Scan for the cell matching the given text and deliver its (X, Y) coordinate at center. 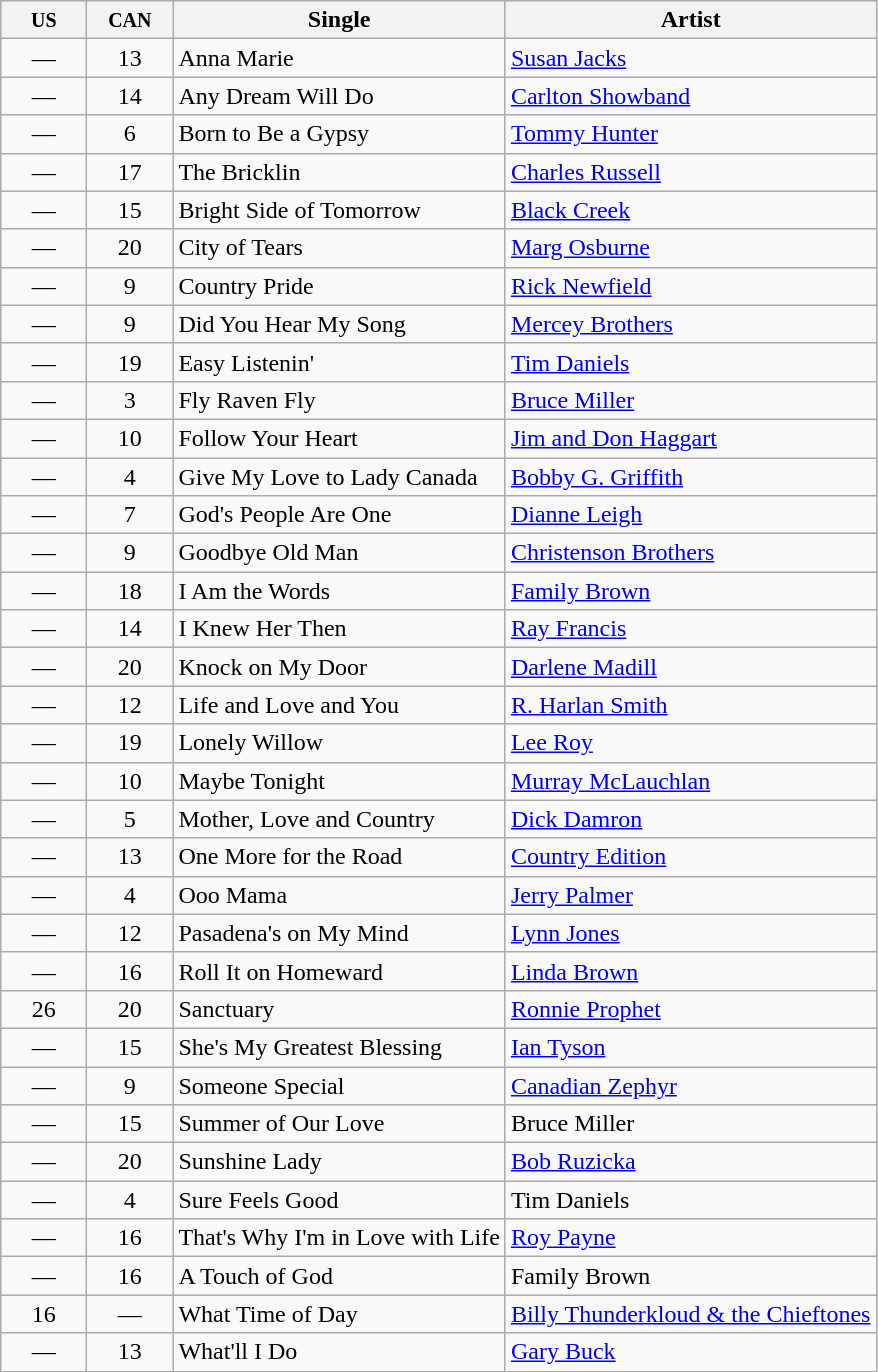
What Time of Day (340, 1314)
Billy Thunderkloud & the Chieftones (690, 1314)
City of Tears (340, 248)
Life and Love and You (340, 705)
Lynn Jones (690, 933)
Single (340, 20)
Mother, Love and Country (340, 819)
Lee Roy (690, 743)
Dianne Leigh (690, 515)
What'll I Do (340, 1352)
Maybe Tonight (340, 781)
Follow Your Heart (340, 438)
One More for the Road (340, 857)
CAN (130, 20)
Jim and Don Haggart (690, 438)
Summer of Our Love (340, 1124)
Any Dream Will Do (340, 96)
Tommy Hunter (690, 134)
5 (130, 819)
Pasadena's on My Mind (340, 933)
Born to Be a Gypsy (340, 134)
A Touch of God (340, 1276)
Country Edition (690, 857)
Goodbye Old Man (340, 553)
The Bricklin (340, 172)
Rick Newfield (690, 286)
Roy Payne (690, 1238)
Country Pride (340, 286)
Sunshine Lady (340, 1162)
Darlene Madill (690, 667)
Sanctuary (340, 1009)
Susan Jacks (690, 58)
Bob Ruzicka (690, 1162)
Did You Hear My Song (340, 324)
Bright Side of Tomorrow (340, 210)
Jerry Palmer (690, 895)
Ian Tyson (690, 1047)
Gary Buck (690, 1352)
Roll It on Homeward (340, 971)
Knock on My Door (340, 667)
17 (130, 172)
I Knew Her Then (340, 629)
Easy Listenin' (340, 362)
Sure Feels Good (340, 1200)
Carlton Showband (690, 96)
She's My Greatest Blessing (340, 1047)
Artist (690, 20)
US (44, 20)
Linda Brown (690, 971)
Marg Osburne (690, 248)
Canadian Zephyr (690, 1085)
Bobby G. Griffith (690, 477)
26 (44, 1009)
6 (130, 134)
Ooo Mama (340, 895)
Someone Special (340, 1085)
Lonely Willow (340, 743)
Ray Francis (690, 629)
Murray McLauchlan (690, 781)
Give My Love to Lady Canada (340, 477)
Mercey Brothers (690, 324)
Ronnie Prophet (690, 1009)
7 (130, 515)
18 (130, 591)
Christenson Brothers (690, 553)
Anna Marie (340, 58)
God's People Are One (340, 515)
I Am the Words (340, 591)
Black Creek (690, 210)
That's Why I'm in Love with Life (340, 1238)
3 (130, 400)
Fly Raven Fly (340, 400)
Dick Damron (690, 819)
R. Harlan Smith (690, 705)
Charles Russell (690, 172)
